Determine the (X, Y) coordinate at the center of the cell enclosing the given text.  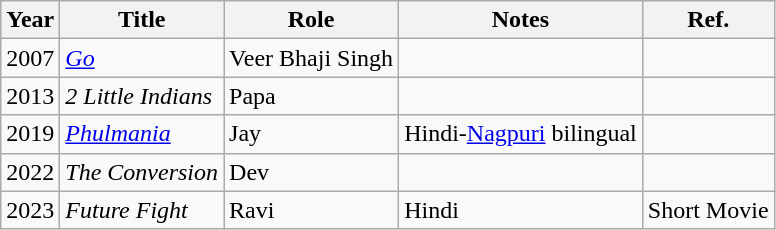
Notes (521, 20)
Veer Bhaji Singh (312, 58)
Hindi (521, 210)
Role (312, 20)
Hindi-Nagpuri bilingual (521, 134)
Jay (312, 134)
Papa (312, 96)
Go (142, 58)
2013 (30, 96)
Title (142, 20)
Year (30, 20)
Future Fight (142, 210)
2019 (30, 134)
Ravi (312, 210)
Phulmania (142, 134)
The Conversion (142, 172)
2023 (30, 210)
Short Movie (708, 210)
2007 (30, 58)
Dev (312, 172)
2022 (30, 172)
2 Little Indians (142, 96)
Ref. (708, 20)
